Return the [X, Y] coordinate for the center point of the cell that contains the specified text.  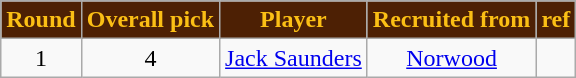
1 [41, 58]
4 [150, 58]
Norwood [452, 58]
Jack Saunders [294, 58]
ref [556, 20]
Overall pick [150, 20]
Recruited from [452, 20]
Round [41, 20]
Player [294, 20]
